Output the (x, y) coordinate of the center of the cell containing the given text.  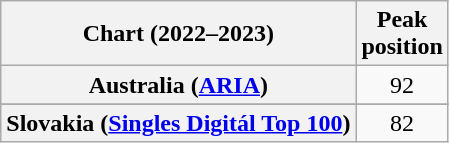
Australia (ARIA) (178, 85)
82 (402, 123)
Chart (2022–2023) (178, 34)
Peakposition (402, 34)
Slovakia (Singles Digitál Top 100) (178, 123)
92 (402, 85)
